Capture the cell that displays the provided text and extract its [x, y] central coordinate. 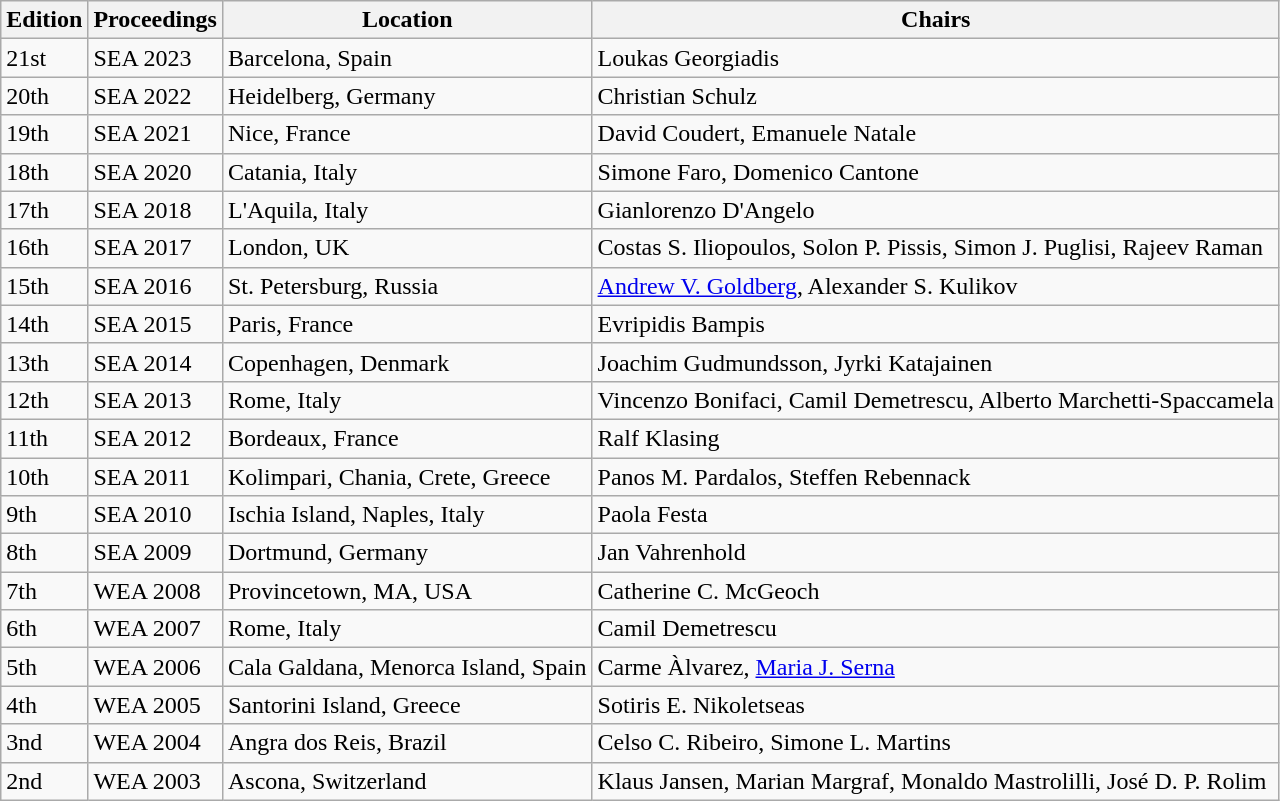
Ascona, Switzerland [407, 781]
10th [44, 477]
Andrew V. Goldberg, Alexander S. Kulikov [936, 286]
Paola Festa [936, 515]
14th [44, 324]
6th [44, 629]
SEA 2012 [156, 438]
WEA 2005 [156, 705]
WEA 2003 [156, 781]
Barcelona, Spain [407, 58]
SEA 2017 [156, 248]
Evripidis Bampis [936, 324]
SEA 2014 [156, 362]
SEA 2011 [156, 477]
Gianlorenzo D'Angelo [936, 210]
Chairs [936, 20]
Ischia Island, Naples, Italy [407, 515]
WEA 2006 [156, 667]
Camil Demetrescu [936, 629]
Nice, France [407, 134]
London, UK [407, 248]
Dortmund, Germany [407, 553]
21st [44, 58]
18th [44, 172]
St. Petersburg, Russia [407, 286]
SEA 2021 [156, 134]
SEA 2009 [156, 553]
Cala Galdana, Menorca Island, Spain [407, 667]
Klaus Jansen, Marian Margraf, Monaldo Mastrolilli, José D. P. Rolim [936, 781]
WEA 2004 [156, 743]
SEA 2010 [156, 515]
Kolimpari, Chania, Crete, Greece [407, 477]
SEA 2020 [156, 172]
7th [44, 591]
11th [44, 438]
Bordeaux, France [407, 438]
Carme Àlvarez, Maria J. Serna [936, 667]
Ralf Klasing [936, 438]
Heidelberg, Germany [407, 96]
4th [44, 705]
David Coudert, Emanuele Natale [936, 134]
Simone Faro, Domenico Cantone [936, 172]
WEA 2007 [156, 629]
Catherine C. McGeoch [936, 591]
Sotiris E. Nikoletseas [936, 705]
9th [44, 515]
SEA 2015 [156, 324]
Proceedings [156, 20]
SEA 2016 [156, 286]
2nd [44, 781]
8th [44, 553]
Catania, Italy [407, 172]
13th [44, 362]
16th [44, 248]
Costas S. Iliopoulos, Solon P. Pissis, Simon J. Puglisi, Rajeev Raman [936, 248]
Location [407, 20]
Santorini Island, Greece [407, 705]
Paris, France [407, 324]
17th [44, 210]
SEA 2018 [156, 210]
Jan Vahrenhold [936, 553]
SEA 2013 [156, 400]
Joachim Gudmundsson, Jyrki Katajainen [936, 362]
Christian Schulz [936, 96]
20th [44, 96]
L'Aquila, Italy [407, 210]
Copenhagen, Denmark [407, 362]
15th [44, 286]
Angra dos Reis, Brazil [407, 743]
WEA 2008 [156, 591]
Edition [44, 20]
Provincetown, MA, USA [407, 591]
5th [44, 667]
19th [44, 134]
12th [44, 400]
SEA 2023 [156, 58]
Panos M. Pardalos, Steffen Rebennack [936, 477]
Vincenzo Bonifaci, Camil Demetrescu, Alberto Marchetti-Spaccamela [936, 400]
Loukas Georgiadis [936, 58]
Celso C. Ribeiro, Simone L. Martins [936, 743]
3nd [44, 743]
SEA 2022 [156, 96]
